Output the (x, y) coordinate of the center of the cell containing the given text.  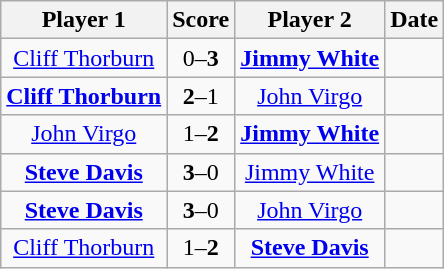
0–3 (201, 58)
Player 2 (310, 20)
Player 1 (84, 20)
2–1 (201, 96)
Score (201, 20)
Date (414, 20)
